From the cell containing the given text, extract its center point as [X, Y] coordinate. 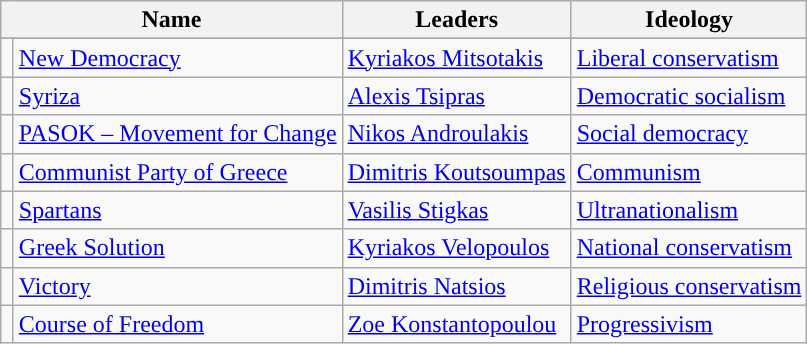
Democratic socialism [689, 96]
Progressivism [689, 324]
Vasilis Stigkas [456, 210]
Nikos Androulakis [456, 134]
Ultranationalism [689, 210]
Syriza [178, 96]
Communism [689, 172]
Greek Solution [178, 248]
Kyriakos Velopoulos [456, 248]
National conservatism [689, 248]
Communist Party of Greece [178, 172]
Victory [178, 286]
Kyriakos Mitsotakis [456, 58]
Spartans [178, 210]
Name [172, 20]
PASOK – Movement for Change [178, 134]
Liberal conservatism [689, 58]
Course of Freedom [178, 324]
Dimitris Natsios [456, 286]
Leaders [456, 20]
Ideology [689, 20]
Social democracy [689, 134]
Religious conservatism [689, 286]
Zoe Konstantopoulou [456, 324]
Alexis Tsipras [456, 96]
New Democracy [178, 58]
Dimitris Koutsoumpas [456, 172]
